Provide the [x, y] coordinate of the cell's center where the given text is located.  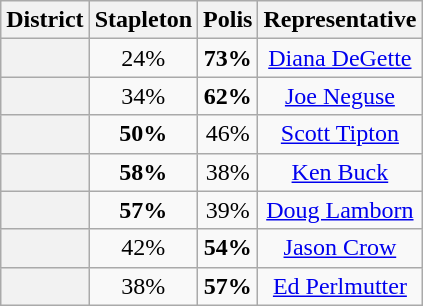
District [45, 20]
46% [228, 134]
39% [228, 210]
Joe Neguse [340, 96]
Representative [340, 20]
62% [228, 96]
42% [143, 248]
50% [143, 134]
58% [143, 172]
Scott Tipton [340, 134]
Stapleton [143, 20]
Polis [228, 20]
Doug Lamborn [340, 210]
54% [228, 248]
24% [143, 58]
Ken Buck [340, 172]
Diana DeGette [340, 58]
34% [143, 96]
Jason Crow [340, 248]
73% [228, 58]
Ed Perlmutter [340, 286]
